Locate the cell with the specified text and output its (x, y) center coordinate. 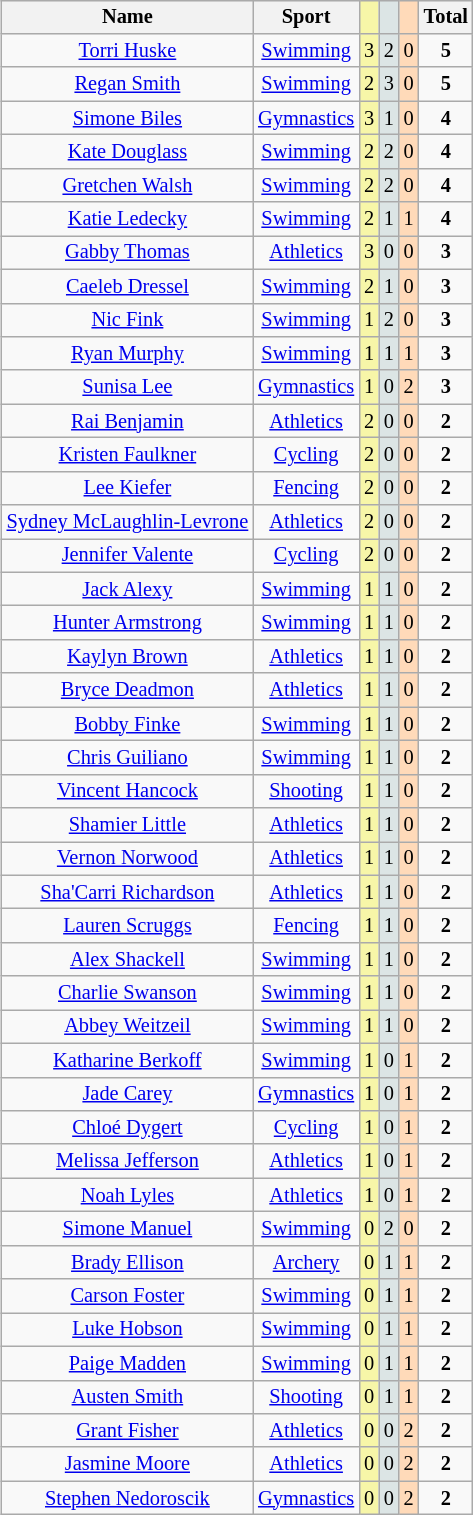
Jade Carey (128, 1094)
Vincent Hancock (128, 791)
Alex Shackell (128, 960)
Torri Huske (128, 51)
Grant Fisher (128, 1431)
Brady Ellison (128, 1262)
Luke Hobson (128, 1330)
Bryce Deadmon (128, 690)
Total (446, 17)
Hunter Armstrong (128, 623)
Katie Ledecky (128, 219)
Simone Biles (128, 118)
Chris Guiliano (128, 758)
Gabby Thomas (128, 253)
Vernon Norwood (128, 859)
Austen Smith (128, 1397)
Lee Kiefer (128, 488)
Melissa Jefferson (128, 1161)
Kaylyn Brown (128, 657)
Charlie Swanson (128, 993)
Katharine Berkoff (128, 1060)
Kristen Faulkner (128, 455)
Bobby Finke (128, 724)
Rai Benjamin (128, 421)
Caeleb Dressel (128, 286)
Jasmine Moore (128, 1464)
Shamier Little (128, 825)
Sport (306, 17)
Archery (306, 1262)
Jennifer Valente (128, 556)
Regan Smith (128, 84)
Jack Alexy (128, 589)
Stephen Nedoroscik (128, 1498)
Nic Fink (128, 320)
Sunisa Lee (128, 387)
Abbey Weitzeil (128, 1027)
Chloé Dygert (128, 1128)
Kate Douglass (128, 152)
Sydney McLaughlin-Levrone (128, 522)
Carson Foster (128, 1296)
Paige Madden (128, 1363)
Lauren Scruggs (128, 926)
Name (128, 17)
Gretchen Walsh (128, 185)
Noah Lyles (128, 1195)
Sha'Carri Richardson (128, 892)
Simone Manuel (128, 1229)
Ryan Murphy (128, 354)
